Search for the cell housing the specified text and yield its (X, Y) center coordinate. 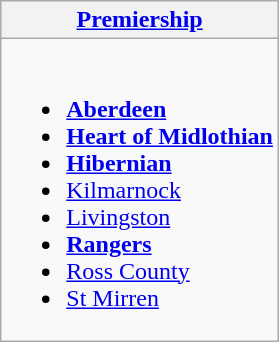
AberdeenHeart of MidlothianHibernianKilmarnockLivingstonRangersRoss CountySt Mirren (140, 190)
Premiership (140, 20)
